Locate the cell with the specified text and output its [x, y] center coordinate. 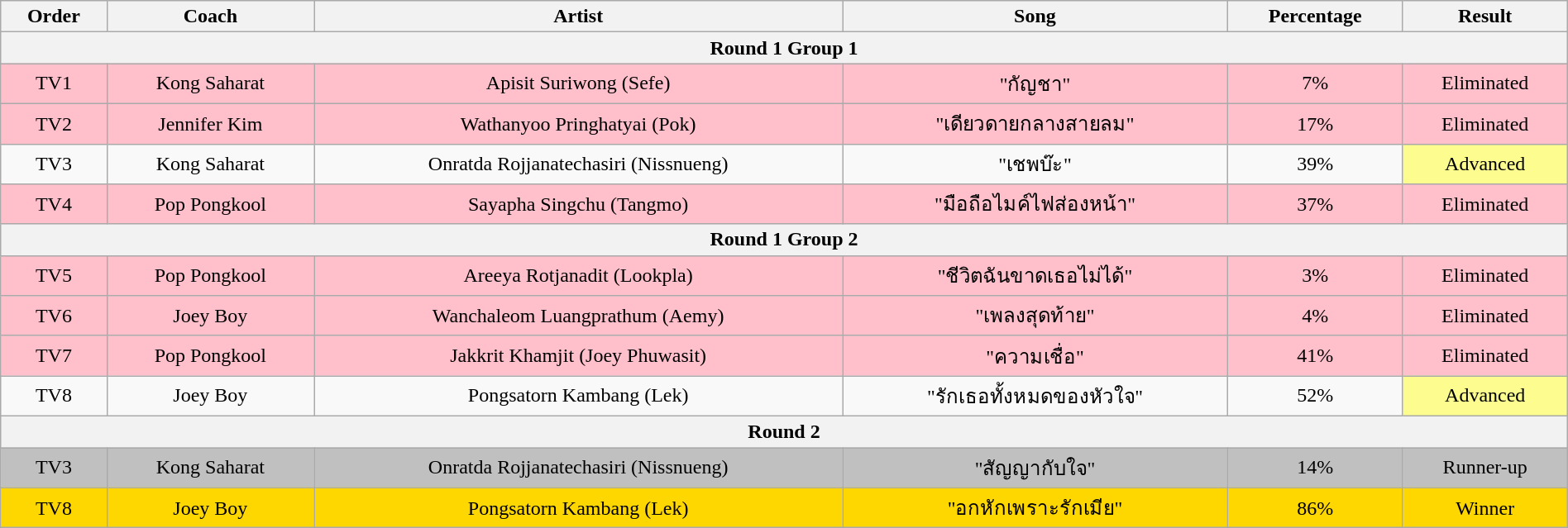
"ชีวิตฉันขาดเธอไม่ได้" [1035, 276]
Wanchaleom Luangprathum (Aemy) [579, 316]
TV4 [54, 205]
TV5 [54, 276]
Apisit Suriwong (Sefe) [579, 84]
TV6 [54, 316]
41% [1315, 355]
Runner-up [1485, 468]
Song [1035, 17]
Jakkrit Khamjit (Joey Phuwasit) [579, 355]
37% [1315, 205]
Order [54, 17]
"เชพบ๊ะ" [1035, 164]
Areeya Rotjanadit (Lookpla) [579, 276]
Wathanyoo Pringhatyai (Pok) [579, 124]
"ความเชื่อ" [1035, 355]
Round 1 Group 1 [784, 48]
"มือถือไมค์ไฟส่องหน้า" [1035, 205]
TV2 [54, 124]
TV1 [54, 84]
"อกหักเพราะรักเมีย" [1035, 507]
Coach [210, 17]
Winner [1485, 507]
Result [1485, 17]
"สัญญากับใจ" [1035, 468]
3% [1315, 276]
"รักเธอทั้งหมดของหัวใจ" [1035, 397]
"กัญชา" [1035, 84]
86% [1315, 507]
Percentage [1315, 17]
Sayapha Singchu (Tangmo) [579, 205]
14% [1315, 468]
39% [1315, 164]
TV7 [54, 355]
Round 2 [784, 431]
"เดียวดายกลางสายลม" [1035, 124]
4% [1315, 316]
7% [1315, 84]
Artist [579, 17]
17% [1315, 124]
"เพลงสุดท้าย" [1035, 316]
Round 1 Group 2 [784, 240]
Jennifer Kim [210, 124]
52% [1315, 397]
